Identify which cell holds the provided text, then report its [X, Y] central coordinate. 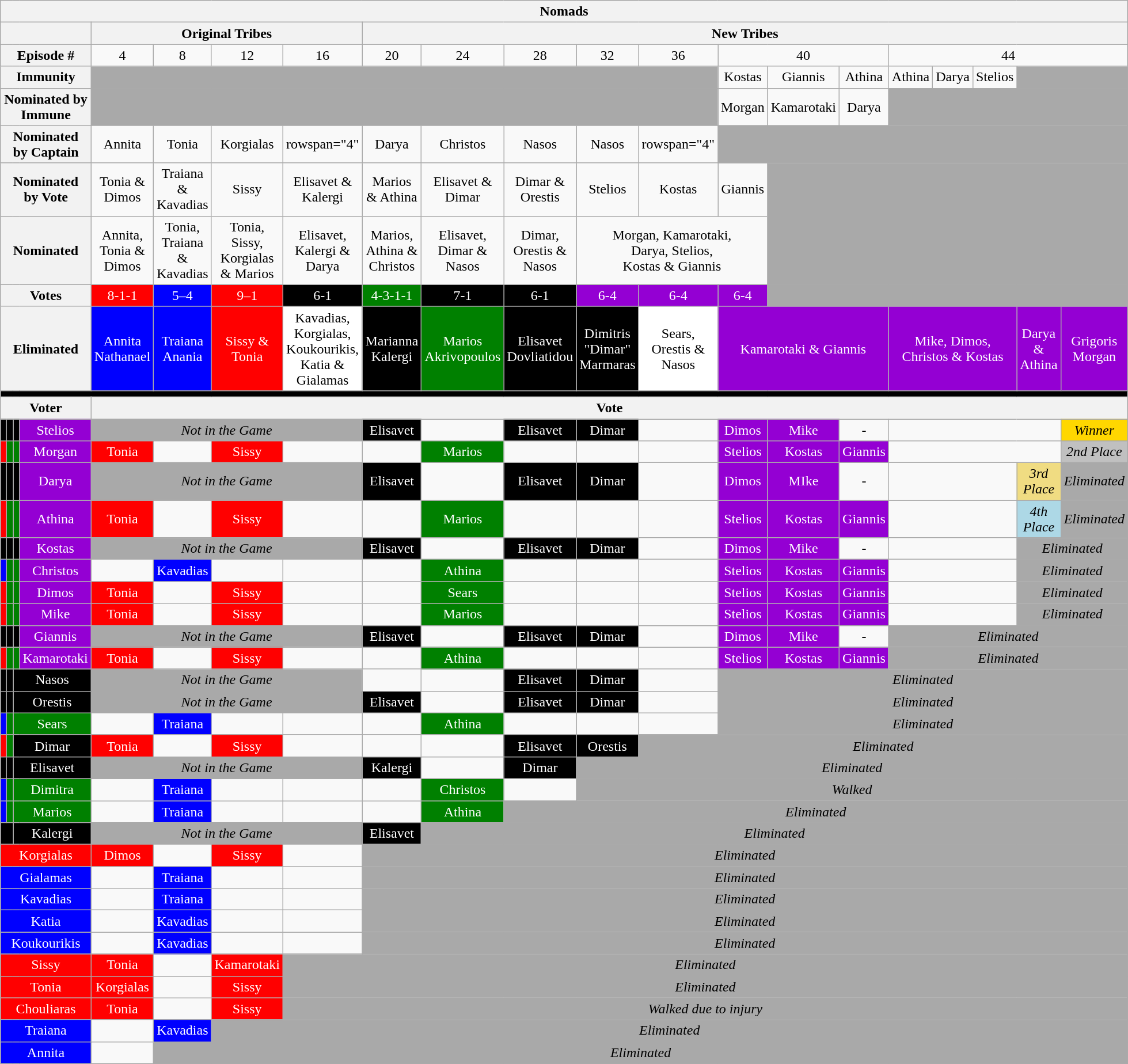
2nd Place [1094, 452]
Katia [46, 921]
40 [804, 55]
8 [183, 55]
24 [463, 55]
Elisavet & Kalergi [322, 189]
Nominated [46, 250]
Elisavet & Dimar [463, 189]
Dimitris "Dimar" Marmaras [607, 348]
Darya & Athina [1039, 348]
Dimar & Orestis [540, 189]
Marios Akrivopoulos [463, 348]
4th Place [1039, 519]
Dimar, Orestis & Nasos [540, 250]
Chouliaras [46, 1009]
Tonia, Sissy, Korgialas & Marios [247, 250]
Tonia & Dimos [122, 189]
Immunity [46, 77]
Gialamas [46, 877]
Annita Nathanael [122, 348]
Marios, Athina & Christos [392, 250]
Dimitra [52, 789]
16 [322, 55]
Marianna Kalergi [392, 348]
8-1-1 [122, 295]
7-1 [463, 295]
Original Tribes [227, 33]
Traiana Anania [183, 348]
36 [678, 55]
32 [607, 55]
Grigoris Morgan [1094, 348]
Elisavet, Kalergi & Darya [322, 250]
Marios & Athina [392, 189]
Votes [46, 295]
4 [122, 55]
Elisavet Dovliatidou [540, 348]
Nominated by Immune [46, 107]
Voter [46, 408]
MIke [803, 481]
Kamarotaki & Giannis [804, 348]
Nominated by Vote [46, 189]
Winner [1094, 430]
28 [540, 55]
Nominated by Captain [46, 144]
Walked due to injury [705, 1009]
3rd Place [1039, 481]
Tonia, Traiana & Kavadias [183, 250]
Koukourikis [46, 943]
20 [392, 55]
Episode # [46, 55]
Nomads [564, 12]
12 [247, 55]
Vote [609, 408]
Sissy & Tonia [247, 348]
Morgan, Kamarotaki, Darya, Stelios, Kostas & Giannis [672, 250]
Annita, Tonia & Dimos [122, 250]
4-3-1-1 [392, 295]
9–1 [247, 295]
Traiana & Kavadias [183, 189]
Sears, Orestis & Nasos [678, 348]
Elisavet,Dimar & Nasos [463, 250]
5–4 [183, 295]
Walked [852, 789]
Kavadias, Korgialas, Koukourikis, Katia & Gialamas [322, 348]
44 [1008, 55]
New Tribes [745, 33]
Mike, Dimos, Christos & Kostas [952, 348]
